Search for the cell housing the specified text and yield its (X, Y) center coordinate. 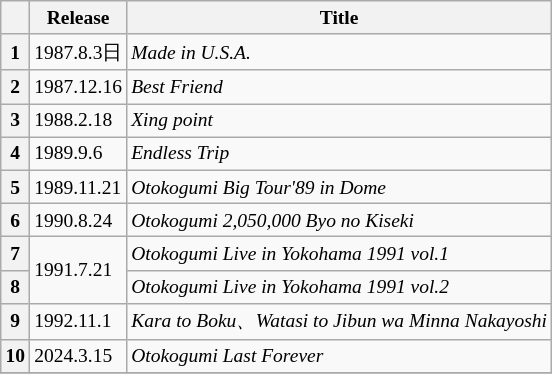
7 (16, 254)
Otokogumi Live in Yokohama 1991 vol.1 (340, 254)
5 (16, 186)
1988.2.18 (78, 120)
Otokogumi 2,050,000 Byo no Kiseki (340, 220)
Made in U.S.A. (340, 52)
2024.3.15 (78, 356)
9 (16, 321)
1987.8.3日 (78, 52)
Otokogumi Big Tour'89 in Dome (340, 186)
8 (16, 286)
Endless Trip (340, 154)
1991.7.21 (78, 270)
Best Friend (340, 86)
1992.11.1 (78, 321)
4 (16, 154)
Otokogumi Live in Yokohama 1991 vol.2 (340, 286)
Xing point (340, 120)
Title (340, 18)
6 (16, 220)
Release (78, 18)
1989.9.6 (78, 154)
2 (16, 86)
1989.11.21 (78, 186)
Otokogumi Last Forever (340, 356)
Kara to Boku、Watasi to Jibun wa Minna Nakayoshi (340, 321)
10 (16, 356)
1 (16, 52)
3 (16, 120)
1990.8.24 (78, 220)
1987.12.16 (78, 86)
